Extract the (x, y) coordinate from the center of the cell holding the provided text.  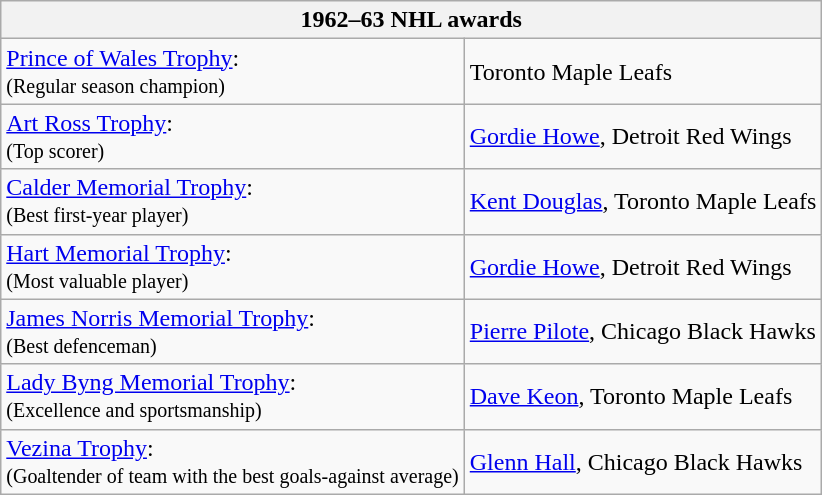
Prince of Wales Trophy:(Regular season champion) (233, 72)
Lady Byng Memorial Trophy:(Excellence and sportsmanship) (233, 396)
Kent Douglas, Toronto Maple Leafs (643, 202)
Glenn Hall, Chicago Black Hawks (643, 462)
Dave Keon, Toronto Maple Leafs (643, 396)
Vezina Trophy:(Goaltender of team with the best goals-against average) (233, 462)
James Norris Memorial Trophy:(Best defenceman) (233, 332)
1962–63 NHL awards (412, 20)
Pierre Pilote, Chicago Black Hawks (643, 332)
Hart Memorial Trophy:(Most valuable player) (233, 266)
Toronto Maple Leafs (643, 72)
Calder Memorial Trophy:(Best first-year player) (233, 202)
Art Ross Trophy:(Top scorer) (233, 136)
